Capture the cell that displays the provided text and extract its (X, Y) central coordinate. 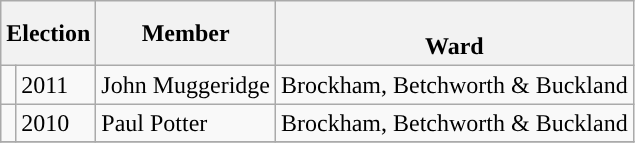
2011 (56, 85)
2010 (56, 123)
John Muggeridge (186, 85)
Member (186, 34)
Election (48, 34)
Paul Potter (186, 123)
Ward (455, 34)
